Return the (x, y) coordinate for the center point of the cell that contains the specified text.  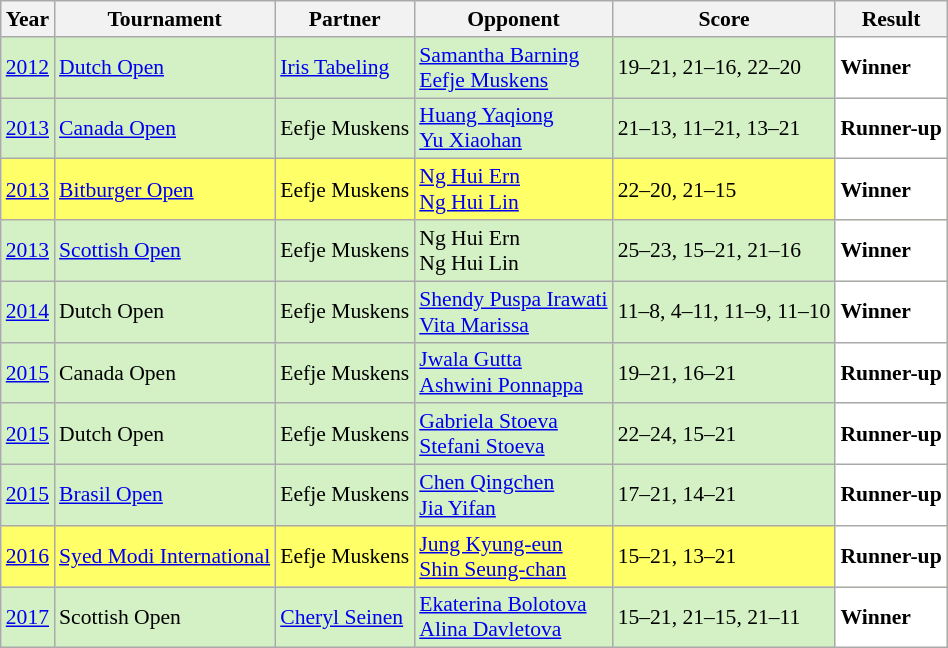
11–8, 4–11, 11–9, 11–10 (724, 312)
Samantha Barning Eefje Muskens (513, 68)
Iris Tabeling (344, 68)
19–21, 16–21 (724, 372)
Shendy Puspa Irawati Vita Marissa (513, 312)
Bitburger Open (164, 190)
Chen Qingchen Jia Yifan (513, 496)
Year (28, 19)
2016 (28, 556)
2017 (28, 618)
17–21, 14–21 (724, 496)
Tournament (164, 19)
2014 (28, 312)
Ekaterina Bolotova Alina Davletova (513, 618)
19–21, 21–16, 22–20 (724, 68)
Syed Modi International (164, 556)
22–24, 15–21 (724, 434)
Opponent (513, 19)
Gabriela Stoeva Stefani Stoeva (513, 434)
22–20, 21–15 (724, 190)
15–21, 13–21 (724, 556)
Result (890, 19)
15–21, 21–15, 21–11 (724, 618)
Cheryl Seinen (344, 618)
2012 (28, 68)
Brasil Open (164, 496)
Huang Yaqiong Yu Xiaohan (513, 128)
21–13, 11–21, 13–21 (724, 128)
Partner (344, 19)
Score (724, 19)
Jung Kyung-eun Shin Seung-chan (513, 556)
25–23, 15–21, 21–16 (724, 250)
Jwala Gutta Ashwini Ponnappa (513, 372)
